Extract the (X, Y) coordinate from the center of the cell holding the provided text.  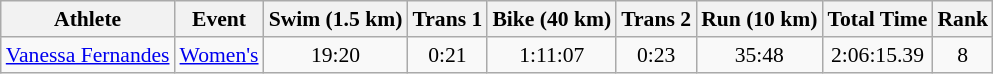
2:06:15.39 (878, 55)
Bike (40 km) (552, 19)
8 (962, 55)
Swim (1.5 km) (336, 19)
0:23 (656, 55)
Trans 1 (447, 19)
Run (10 km) (759, 19)
Vanessa Fernandes (88, 55)
Rank (962, 19)
1:11:07 (552, 55)
35:48 (759, 55)
19:20 (336, 55)
Women's (220, 55)
0:21 (447, 55)
Event (220, 19)
Total Time (878, 19)
Athlete (88, 19)
Trans 2 (656, 19)
